Output the [x, y] coordinate of the center of the cell containing the given text.  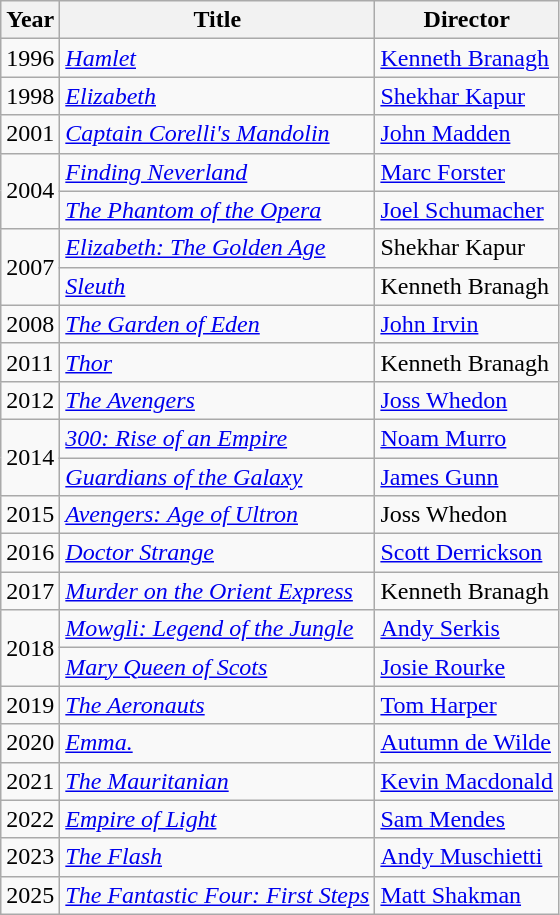
2019 [30, 705]
2022 [30, 819]
2016 [30, 553]
Marc Forster [467, 172]
Avengers: Age of Ultron [218, 515]
1996 [30, 58]
Hamlet [218, 58]
2015 [30, 515]
Joel Schumacher [467, 210]
2025 [30, 895]
Mary Queen of Scots [218, 667]
Emma. [218, 743]
2020 [30, 743]
2018 [30, 648]
The Aeronauts [218, 705]
Year [30, 20]
2021 [30, 781]
Captain Corelli's Mandolin [218, 134]
Empire of Light [218, 819]
Josie Rourke [467, 667]
Andy Serkis [467, 629]
James Gunn [467, 477]
The Garden of Eden [218, 324]
Director [467, 20]
1998 [30, 96]
2017 [30, 591]
Sleuth [218, 286]
Autumn de Wilde [467, 743]
Kevin Macdonald [467, 781]
2012 [30, 400]
Guardians of the Galaxy [218, 477]
Elizabeth [218, 96]
Title [218, 20]
John Madden [467, 134]
300: Rise of an Empire [218, 438]
Sam Mendes [467, 819]
2008 [30, 324]
Tom Harper [467, 705]
2001 [30, 134]
2023 [30, 857]
The Mauritanian [218, 781]
Mowgli: Legend of the Jungle [218, 629]
Finding Neverland [218, 172]
Andy Muschietti [467, 857]
The Avengers [218, 400]
Noam Murro [467, 438]
2011 [30, 362]
The Phantom of the Opera [218, 210]
2004 [30, 191]
Thor [218, 362]
Scott Derrickson [467, 553]
2014 [30, 457]
Elizabeth: The Golden Age [218, 248]
Murder on the Orient Express [218, 591]
The Fantastic Four: First Steps [218, 895]
The Flash [218, 857]
Matt Shakman [467, 895]
John Irvin [467, 324]
2007 [30, 267]
Doctor Strange [218, 553]
